Determine the (x, y) coordinate at the center of the cell enclosing the given text.  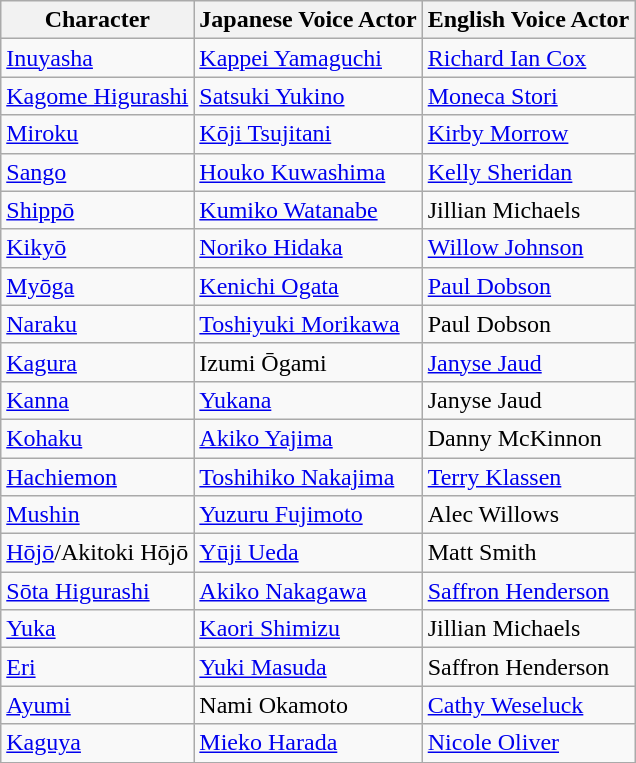
Alec Willows (528, 515)
Kaguya (98, 743)
Kohaku (98, 438)
Izumi Ōgami (308, 362)
Miroku (98, 134)
Kaori Shimizu (308, 629)
Yukana (308, 400)
Houko Kuwashima (308, 172)
English Voice Actor (528, 20)
Terry Klassen (528, 477)
Kōji Tsujitani (308, 134)
Ayumi (98, 705)
Kanna (98, 400)
Nicole Oliver (528, 743)
Sōta Higurashi (98, 591)
Akiko Yajima (308, 438)
Shippō (98, 210)
Kikyō (98, 248)
Noriko Hidaka (308, 248)
Satsuki Yukino (308, 96)
Eri (98, 667)
Kelly Sheridan (528, 172)
Mieko Harada (308, 743)
Toshiyuki Morikawa (308, 324)
Yuzuru Fujimoto (308, 515)
Moneca Stori (528, 96)
Matt Smith (528, 553)
Danny McKinnon (528, 438)
Sango (98, 172)
Toshihiko Nakajima (308, 477)
Mushin (98, 515)
Kenichi Ogata (308, 286)
Willow Johnson (528, 248)
Kagura (98, 362)
Akiko Nakagawa (308, 591)
Character (98, 20)
Japanese Voice Actor (308, 20)
Nami Okamoto (308, 705)
Naraku (98, 324)
Yūji Ueda (308, 553)
Inuyasha (98, 58)
Kagome Higurashi (98, 96)
Hachiemon (98, 477)
Kirby Morrow (528, 134)
Yuka (98, 629)
Kappei Yamaguchi (308, 58)
Kumiko Watanabe (308, 210)
Hōjō/Akitoki Hōjō (98, 553)
Richard Ian Cox (528, 58)
Myōga (98, 286)
Cathy Weseluck (528, 705)
Yuki Masuda (308, 667)
